Determine the (x, y) coordinate at the center of the cell enclosing the given text.  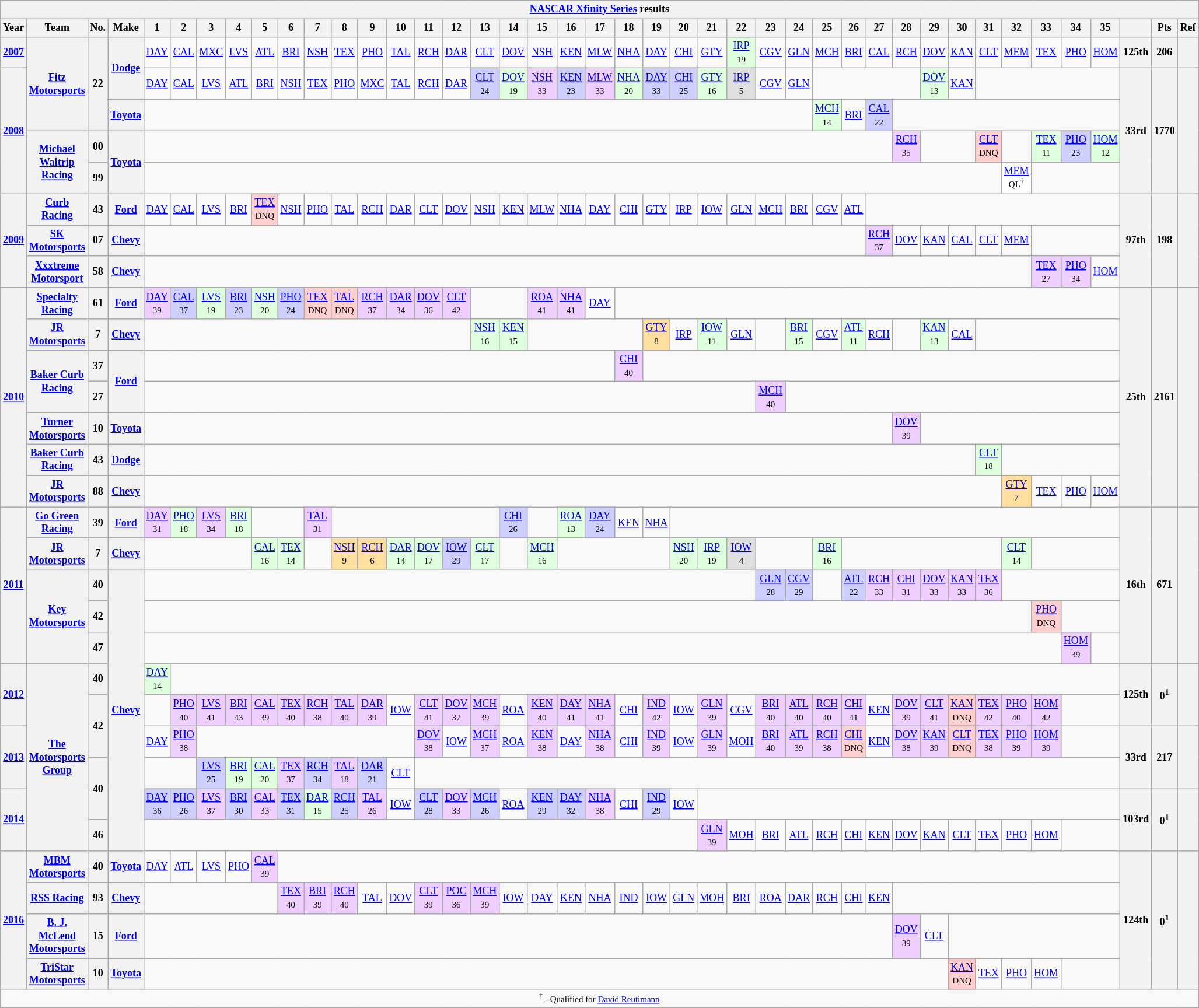
TEX37 (291, 773)
1770 (1165, 131)
DAY14 (157, 679)
20 (684, 28)
DAY31 (157, 523)
TEX42 (988, 710)
BRI16 (827, 554)
MCH16 (541, 554)
2007 (14, 52)
IOW29 (456, 554)
HOM12 (1105, 146)
ATL11 (854, 335)
TEX11 (1047, 146)
MCH14 (827, 115)
PHO23 (1076, 146)
35 (1105, 28)
103rd (1136, 820)
DAY33 (656, 84)
MCH37 (485, 741)
TAL26 (372, 804)
CGV29 (799, 585)
DAY41 (571, 710)
DAY39 (157, 303)
BRI18 (239, 523)
IND42 (656, 710)
RCH35 (906, 146)
Pts (1165, 28)
CHI25 (684, 84)
Curb Racing (57, 209)
2008 (14, 131)
GTY7 (1016, 491)
IND (629, 898)
TEX38 (988, 741)
2009 (14, 240)
CLT17 (485, 554)
IRP5 (741, 84)
19 (656, 28)
23 (771, 28)
DOV37 (456, 710)
34 (1076, 28)
IND29 (656, 804)
BRI23 (239, 303)
CLT14 (1016, 554)
25 (827, 28)
Go Green Racing (57, 523)
DAY32 (571, 804)
CLT39 (429, 898)
DAR39 (372, 710)
99 (98, 178)
LVS34 (211, 523)
DOV19 (513, 84)
46 (98, 835)
Fitz Motorsports (57, 84)
NASCAR Xfinity Series results (600, 9)
BRI43 (239, 710)
KEN15 (513, 335)
Ref (1188, 28)
00 (98, 146)
LVS37 (211, 804)
No. (98, 28)
CAL22 (879, 115)
TALDNQ (344, 303)
RCH25 (344, 804)
DAR15 (317, 804)
KAN13 (934, 335)
NSH16 (485, 335)
2013 (14, 757)
47 (98, 647)
CHI40 (629, 366)
39 (98, 523)
MEMQL† (1016, 178)
2161 (1165, 397)
18 (629, 28)
2010 (14, 397)
ATL39 (799, 741)
NSH9 (344, 554)
PHODNQ (1047, 617)
PHO39 (1016, 741)
DAY24 (600, 523)
2011 (14, 585)
IOW11 (712, 335)
206 (1165, 52)
TriStar Motorsports (57, 974)
9 (372, 28)
KAN39 (934, 741)
TAL31 (317, 523)
26 (854, 28)
NHA20 (629, 84)
BRI39 (317, 898)
16th (1136, 585)
TAL18 (344, 773)
LVS41 (211, 710)
BRI30 (239, 804)
CAL37 (183, 303)
TAL40 (344, 710)
IOW4 (741, 554)
Make (126, 28)
GLN28 (771, 585)
28 (906, 28)
POC36 (456, 898)
IND39 (656, 741)
61 (98, 303)
DAR21 (372, 773)
Turner Motorsports (57, 429)
3 (211, 28)
11 (429, 28)
KAN33 (962, 585)
ATL40 (799, 710)
2012 (14, 694)
88 (98, 491)
ROA13 (571, 523)
TEX14 (291, 554)
ATL22 (854, 585)
16 (571, 28)
CLT24 (485, 84)
8 (344, 28)
CLT18 (988, 460)
B. J. McLeod Motorsports (57, 936)
6 (291, 28)
CAL33 (265, 804)
GTY16 (712, 84)
33 (1047, 28)
ROA41 (541, 303)
PHO26 (183, 804)
13 (485, 28)
PHO24 (291, 303)
DOV36 (429, 303)
Year (14, 28)
BRI19 (239, 773)
DAR34 (401, 303)
LVS19 (211, 303)
671 (1165, 585)
21 (712, 28)
25th (1136, 397)
17 (600, 28)
58 (98, 272)
DOV13 (934, 84)
93 (98, 898)
DAY36 (157, 804)
07 (98, 241)
The Motorsports Group (57, 757)
217 (1165, 757)
MCH40 (771, 397)
97th (1136, 240)
2 (183, 28)
1 (157, 28)
198 (1165, 240)
LVS25 (211, 773)
32 (1016, 28)
TEX36 (988, 585)
KEN40 (541, 710)
CHI31 (906, 585)
RCH33 (879, 585)
CAL20 (265, 773)
MCH26 (485, 804)
29 (934, 28)
SK Motorsports (57, 241)
Michael Waltrip Racing (57, 162)
BRI15 (799, 335)
CHIDNQ (854, 741)
Specialty Racing (57, 303)
CLT28 (429, 804)
PHO18 (183, 523)
CHI26 (513, 523)
KEN29 (541, 804)
Key Motorsports (57, 616)
30 (962, 28)
CLT42 (456, 303)
PHO34 (1076, 272)
MBM Motorsports (57, 867)
31 (988, 28)
RSS Racing (57, 898)
4 (239, 28)
PHO38 (183, 741)
GTY8 (656, 335)
† - Qualified for David Reutimann (600, 999)
12 (456, 28)
Xxxtreme Motorsport (57, 272)
CHI41 (854, 710)
KEN38 (541, 741)
DOV17 (429, 554)
RCH6 (372, 554)
RCH34 (317, 773)
2014 (14, 820)
14 (513, 28)
TEX27 (1047, 272)
37 (98, 366)
MLW33 (600, 84)
HOM42 (1047, 710)
2016 (14, 921)
Team (57, 28)
NSH33 (541, 84)
24 (799, 28)
KEN23 (571, 84)
124th (1136, 921)
DAR14 (401, 554)
5 (265, 28)
CAL16 (265, 554)
TEX31 (291, 804)
